Locate the cell with the specified text and output its (x, y) center coordinate. 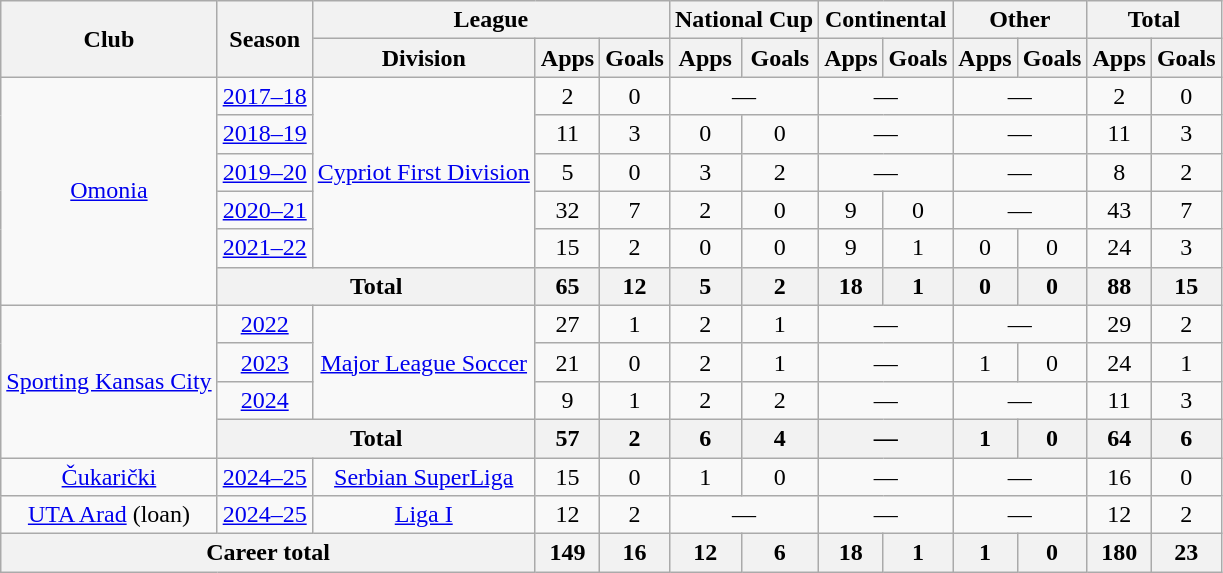
27 (567, 324)
2023 (264, 362)
21 (567, 362)
Liga I (424, 515)
2022 (264, 324)
Club (109, 39)
2020–21 (264, 210)
Division (424, 58)
Cypriot First Division (424, 172)
Sporting Kansas City (109, 381)
8 (1119, 172)
57 (567, 438)
2018–19 (264, 134)
Serbian SuperLiga (424, 477)
Čukarički (109, 477)
National Cup (744, 20)
Other (1020, 20)
180 (1119, 553)
Continental (886, 20)
43 (1119, 210)
UTA Arad (loan) (109, 515)
23 (1186, 553)
Season (264, 39)
2017–18 (264, 96)
32 (567, 210)
88 (1119, 286)
Career total (268, 553)
2021–22 (264, 248)
League (490, 20)
2024 (264, 400)
29 (1119, 324)
65 (567, 286)
149 (567, 553)
Major League Soccer (424, 362)
64 (1119, 438)
Omonia (109, 191)
4 (780, 438)
2019–20 (264, 172)
